Find where the given text appears and provide that cell's center as (X, Y) coordinate. 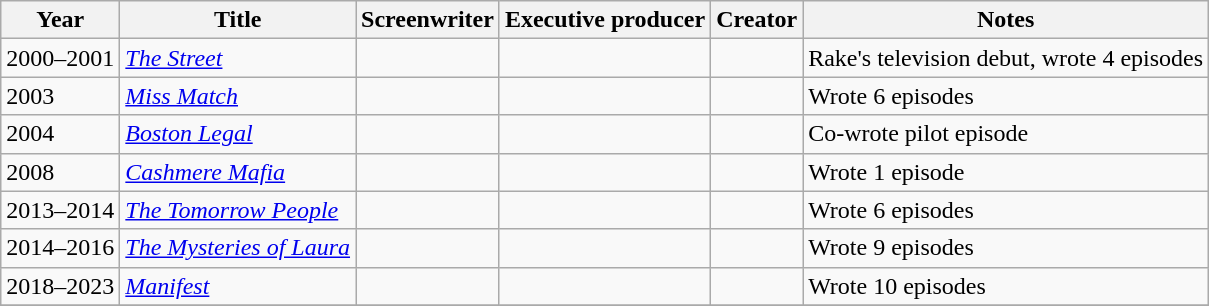
Miss Match (238, 96)
2014–2016 (60, 248)
Manifest (238, 286)
2018–2023 (60, 286)
The Tomorrow People (238, 210)
Creator (757, 20)
Rake's television debut, wrote 4 episodes (1006, 58)
The Street (238, 58)
Notes (1006, 20)
Screenwriter (428, 20)
Boston Legal (238, 134)
Co-wrote pilot episode (1006, 134)
2000–2001 (60, 58)
The Mysteries of Laura (238, 248)
2003 (60, 96)
Year (60, 20)
Wrote 1 episode (1006, 172)
Wrote 10 episodes (1006, 286)
Cashmere Mafia (238, 172)
Title (238, 20)
Wrote 9 episodes (1006, 248)
2004 (60, 134)
2008 (60, 172)
Executive producer (604, 20)
2013–2014 (60, 210)
